Pinpoint the cell where the given text exists, returning its (X, Y) midpoint coordinate. 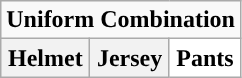
Jersey (130, 58)
Helmet (46, 58)
Uniform Combination (121, 20)
Pants (204, 58)
